Identify which cell holds the provided text, then report its (x, y) central coordinate. 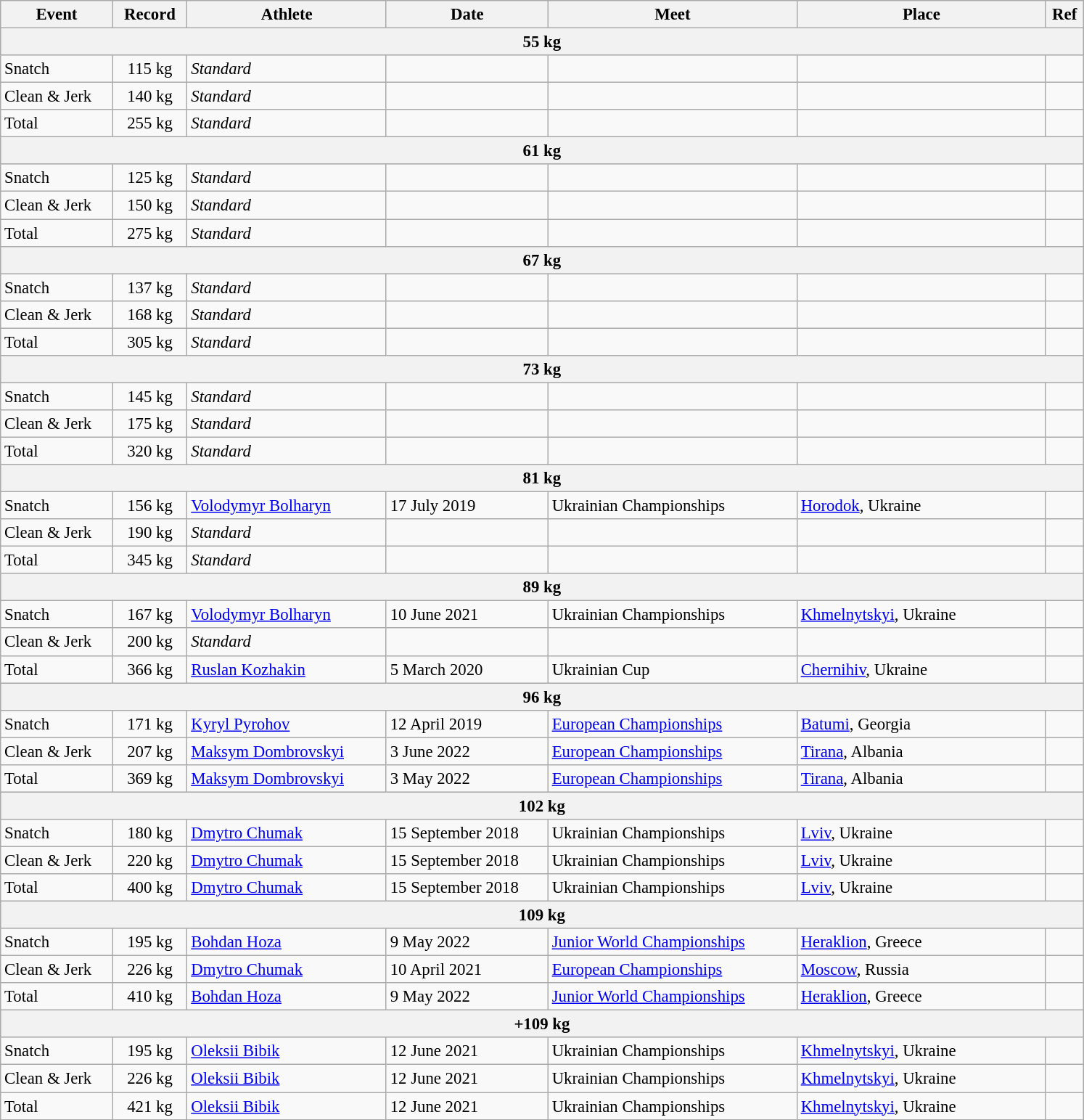
200 kg (149, 642)
145 kg (149, 396)
125 kg (149, 178)
Athlete (287, 15)
96 kg (542, 697)
55 kg (542, 42)
109 kg (542, 915)
175 kg (149, 424)
Meet (672, 15)
255 kg (149, 123)
Date (467, 15)
81 kg (542, 478)
421 kg (149, 1106)
275 kg (149, 233)
Event (57, 15)
Horodok, Ukraine (921, 506)
Kyryl Pyrohov (287, 724)
190 kg (149, 533)
400 kg (149, 888)
369 kg (149, 779)
366 kg (149, 669)
89 kg (542, 587)
137 kg (149, 287)
207 kg (149, 751)
Chernihiv, Ukraine (921, 669)
156 kg (149, 506)
180 kg (149, 833)
102 kg (542, 806)
10 June 2021 (467, 615)
Moscow, Russia (921, 970)
Ukrainian Cup (672, 669)
3 May 2022 (467, 779)
410 kg (149, 997)
61 kg (542, 151)
3 June 2022 (467, 751)
171 kg (149, 724)
Ruslan Kozhakin (287, 669)
Record (149, 15)
5 March 2020 (467, 669)
305 kg (149, 342)
167 kg (149, 615)
17 July 2019 (467, 506)
Place (921, 15)
150 kg (149, 205)
168 kg (149, 314)
+109 kg (542, 1024)
73 kg (542, 369)
115 kg (149, 69)
140 kg (149, 97)
320 kg (149, 451)
12 April 2019 (467, 724)
Ref (1064, 15)
345 kg (149, 560)
220 kg (149, 860)
10 April 2021 (467, 970)
Batumi, Georgia (921, 724)
67 kg (542, 260)
